For the text-containing cell, return its midpoint in [x, y] coordinate format. 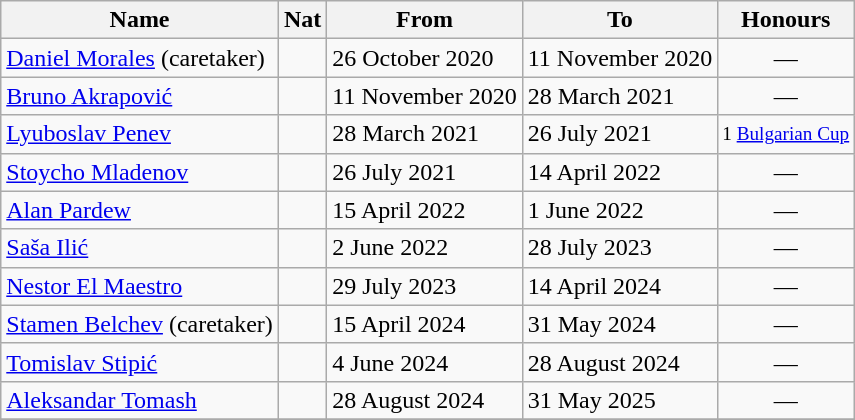
2 June 2022 [424, 248]
4 June 2024 [424, 362]
Name [140, 20]
31 May 2024 [620, 324]
1 June 2022 [620, 210]
To [620, 20]
15 April 2024 [424, 324]
29 July 2023 [424, 286]
31 May 2025 [620, 400]
Alan Pardew [140, 210]
Stamen Belchev (caretaker) [140, 324]
Nat [302, 20]
Lyuboslav Penev [140, 134]
28 July 2023 [620, 248]
15 April 2022 [424, 210]
Honours [786, 20]
14 April 2024 [620, 286]
26 October 2020 [424, 58]
Nestor El Maestro [140, 286]
Tomislav Stipić [140, 362]
1 Bulgarian Cup [786, 134]
Daniel Morales (caretaker) [140, 58]
Bruno Akrapović [140, 96]
Stoycho Mladenov [140, 172]
From [424, 20]
14 April 2022 [620, 172]
Aleksandar Tomash [140, 400]
Saša Ilić [140, 248]
